Capture the cell that displays the provided text and extract its [X, Y] central coordinate. 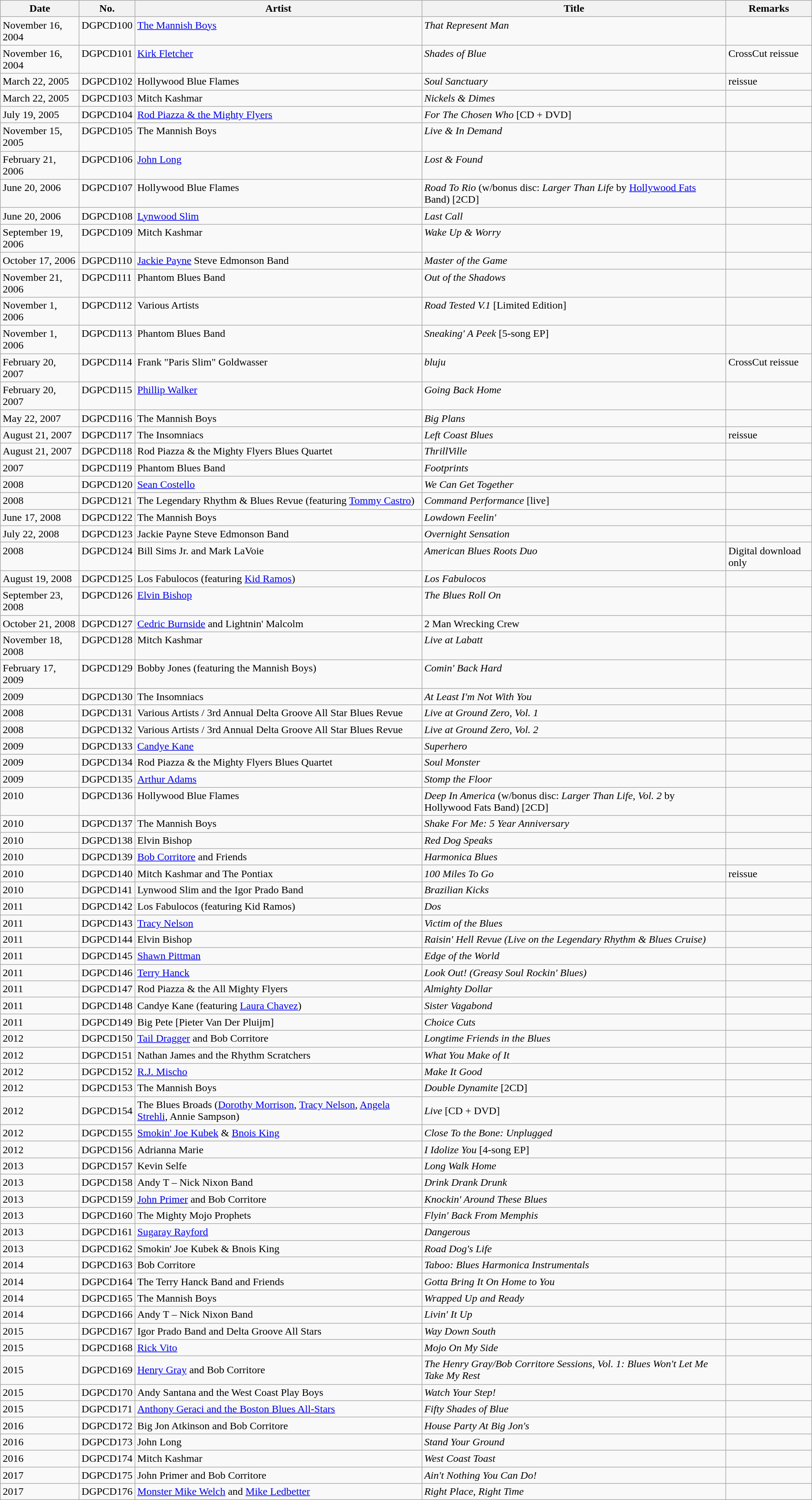
Shake For Me: 5 Year Anniversary [574, 824]
Livin' It Up [574, 1315]
Harmonica Blues [574, 857]
The Blues Roll On [574, 601]
Mitch Kashmar and The Pontiax [278, 873]
Live at Labatt [574, 646]
Phillip Walker [278, 396]
Flyin' Back From Memphis [574, 1216]
Artist [278, 9]
Brazilian Kicks [574, 890]
House Party At Big Jon's [574, 1425]
DGPCD126 [107, 601]
Live at Ground Zero, Vol. 2 [574, 730]
DGPCD170 [107, 1392]
DGPCD158 [107, 1182]
Lynwood Slim [278, 216]
Live & In Demand [574, 137]
For The Chosen Who [CD + DVD] [574, 115]
American Blues Roots Duo [574, 556]
I Idolize You [4-song EP] [574, 1149]
Knockin' Around These Blues [574, 1199]
DGPCD114 [107, 368]
The Henry Gray/Bob Corritore Sessions, Vol. 1: Blues Won't Let Me Take My Rest [574, 1370]
DGPCD141 [107, 890]
Adrianna Marie [278, 1149]
Tail Dragger and Bob Corritore [278, 1039]
Command Performance [live] [574, 501]
Monster Mike Welch and Mike Ledbetter [278, 1492]
Terry Hanck [278, 973]
DGPCD157 [107, 1166]
Big Pete [Pieter Van Der Pluijm] [278, 1022]
DGPCD171 [107, 1409]
Long Walk Home [574, 1166]
DGPCD125 [107, 579]
DGPCD134 [107, 763]
Overnight Sensation [574, 534]
DGPCD111 [107, 283]
The Terry Hanck Band and Friends [278, 1282]
DGPCD102 [107, 82]
DGPCD121 [107, 501]
Double Dynamite [2CD] [574, 1088]
DGPCD163 [107, 1265]
DGPCD172 [107, 1425]
Almighty Dollar [574, 989]
100 Miles To Go [574, 873]
Remarks [769, 9]
DGPCD167 [107, 1331]
DGPCD100 [107, 31]
Dangerous [574, 1232]
DGPCD161 [107, 1232]
The Legendary Rhythm & Blues Revue (featuring Tommy Castro) [278, 501]
DGPCD166 [107, 1315]
Lowdown Feelin' [574, 517]
Drink Drank Drunk [574, 1182]
DGPCD124 [107, 556]
November 18, 2008 [40, 646]
July 19, 2005 [40, 115]
DGPCD106 [107, 165]
DGPCD107 [107, 194]
Title [574, 9]
Various Artists [278, 312]
Taboo: Blues Harmonica Instrumentals [574, 1265]
DGPCD142 [107, 906]
DGPCD139 [107, 857]
What You Make of It [574, 1055]
Left Coast Blues [574, 435]
Road To Rio (w/bonus disc: Larger Than Life by Hollywood Fats Band) [2CD] [574, 194]
West Coast Toast [574, 1458]
DGPCD129 [107, 674]
Edge of the World [574, 956]
Tracy Nelson [278, 923]
DGPCD152 [107, 1072]
Watch Your Step! [574, 1392]
Deep In America (w/bonus disc: Larger Than Life, Vol. 2 by Hollywood Fats Band) [2CD] [574, 801]
DGPCD138 [107, 840]
Bill Sims Jr. and Mark LaVoie [278, 556]
September 23, 2008 [40, 601]
Soul Monster [574, 763]
DGPCD164 [107, 1282]
DGPCD156 [107, 1149]
DGPCD149 [107, 1022]
DGPCD130 [107, 697]
DGPCD137 [107, 824]
Ain't Nothing You Can Do! [574, 1475]
Right Place, Right Time [574, 1492]
Big Plans [574, 418]
We Can Get Together [574, 484]
Wake Up & Worry [574, 238]
DGPCD112 [107, 312]
Live at Ground Zero, Vol. 1 [574, 713]
Road Dog's Life [574, 1249]
June 17, 2008 [40, 517]
October 17, 2006 [40, 260]
Kevin Selfe [278, 1166]
Gotta Bring It On Home to You [574, 1282]
That Represent Man [574, 31]
Bob Corritore and Friends [278, 857]
DGPCD120 [107, 484]
At Least I'm Not With You [574, 697]
November 15, 2005 [40, 137]
Candye Kane (featuring Laura Chavez) [278, 1006]
Dos [574, 906]
Look Out! (Greasy Soul Rockin' Blues) [574, 973]
DGPCD122 [107, 517]
Choice Cuts [574, 1022]
February 21, 2006 [40, 165]
Nickels & Dimes [574, 98]
November 21, 2006 [40, 283]
DGPCD101 [107, 59]
The Mighty Mojo Prophets [278, 1216]
Stomp the Floor [574, 779]
Make It Good [574, 1072]
Raisin' Hell Revue (Live on the Legendary Rhythm & Blues Cruise) [574, 940]
Close To the Bone: Unplugged [574, 1133]
Wrapped Up and Ready [574, 1298]
Henry Gray and Bob Corritore [278, 1370]
bluju [574, 368]
Los Fabulocos [574, 579]
DGPCD160 [107, 1216]
Rod Piazza & the All Mighty Flyers [278, 989]
Way Down South [574, 1331]
DGPCD155 [107, 1133]
DGPCD131 [107, 713]
DGPCD123 [107, 534]
DGPCD105 [107, 137]
Sneaking' A Peek [5-song EP] [574, 339]
Candye Kane [278, 746]
DGPCD127 [107, 624]
DGPCD174 [107, 1458]
February 17, 2009 [40, 674]
DGPCD109 [107, 238]
DGPCD153 [107, 1088]
DGPCD159 [107, 1199]
DGPCD135 [107, 779]
DGPCD117 [107, 435]
ThrillVille [574, 451]
August 19, 2008 [40, 579]
2007 [40, 468]
Igor Prado Band and Delta Groove All Stars [278, 1331]
DGPCD154 [107, 1110]
DGPCD140 [107, 873]
DGPCD173 [107, 1442]
DGPCD147 [107, 989]
Shawn Pittman [278, 956]
Lynwood Slim and the Igor Prado Band [278, 890]
DGPCD145 [107, 956]
DGPCD113 [107, 339]
Longtime Friends in the Blues [574, 1039]
DGPCD168 [107, 1348]
DGPCD175 [107, 1475]
DGPCD104 [107, 115]
R.J. Mischo [278, 1072]
DGPCD144 [107, 940]
DGPCD128 [107, 646]
No. [107, 9]
Frank "Paris Slim" Goldwasser [278, 368]
DGPCD165 [107, 1298]
Comin' Back Hard [574, 674]
DGPCD148 [107, 1006]
DGPCD151 [107, 1055]
Going Back Home [574, 396]
Andy Santana and the West Coast Play Boys [278, 1392]
Rick Vito [278, 1348]
DGPCD118 [107, 451]
The Blues Broads (Dorothy Morrison, Tracy Nelson, Angela Strehli, Annie Sampson) [278, 1110]
Lost & Found [574, 165]
Out of the Shadows [574, 283]
DGPCD119 [107, 468]
Bob Corritore [278, 1265]
Sister Vagabond [574, 1006]
DGPCD150 [107, 1039]
Digital download only [769, 556]
Live [CD + DVD] [574, 1110]
Fifty Shades of Blue [574, 1409]
July 22, 2008 [40, 534]
Nathan James and the Rhythm Scratchers [278, 1055]
Soul Sanctuary [574, 82]
DGPCD103 [107, 98]
DGPCD108 [107, 216]
Sean Costello [278, 484]
DGPCD132 [107, 730]
May 22, 2007 [40, 418]
DGPCD146 [107, 973]
Kirk Fletcher [278, 59]
Shades of Blue [574, 59]
Big Jon Atkinson and Bob Corritore [278, 1425]
2 Man Wrecking Crew [574, 624]
Last Call [574, 216]
Bobby Jones (featuring the Mannish Boys) [278, 674]
October 21, 2008 [40, 624]
DGPCD133 [107, 746]
Cedric Burnside and Lightnin' Malcolm [278, 624]
DGPCD115 [107, 396]
Anthony Geraci and the Boston Blues All-Stars [278, 1409]
Road Tested V.1 [Limited Edition] [574, 312]
DGPCD110 [107, 260]
DGPCD136 [107, 801]
Stand Your Ground [574, 1442]
Footprints [574, 468]
DGPCD162 [107, 1249]
DGPCD176 [107, 1492]
Sugaray Rayford [278, 1232]
Victim of the Blues [574, 923]
Superhero [574, 746]
Rod Piazza & the Mighty Flyers [278, 115]
DGPCD116 [107, 418]
Mojo On My Side [574, 1348]
DGPCD169 [107, 1370]
Arthur Adams [278, 779]
Date [40, 9]
Red Dog Speaks [574, 840]
Master of the Game [574, 260]
DGPCD143 [107, 923]
September 19, 2006 [40, 238]
